Identify which cell holds the provided text, then report its [X, Y] central coordinate. 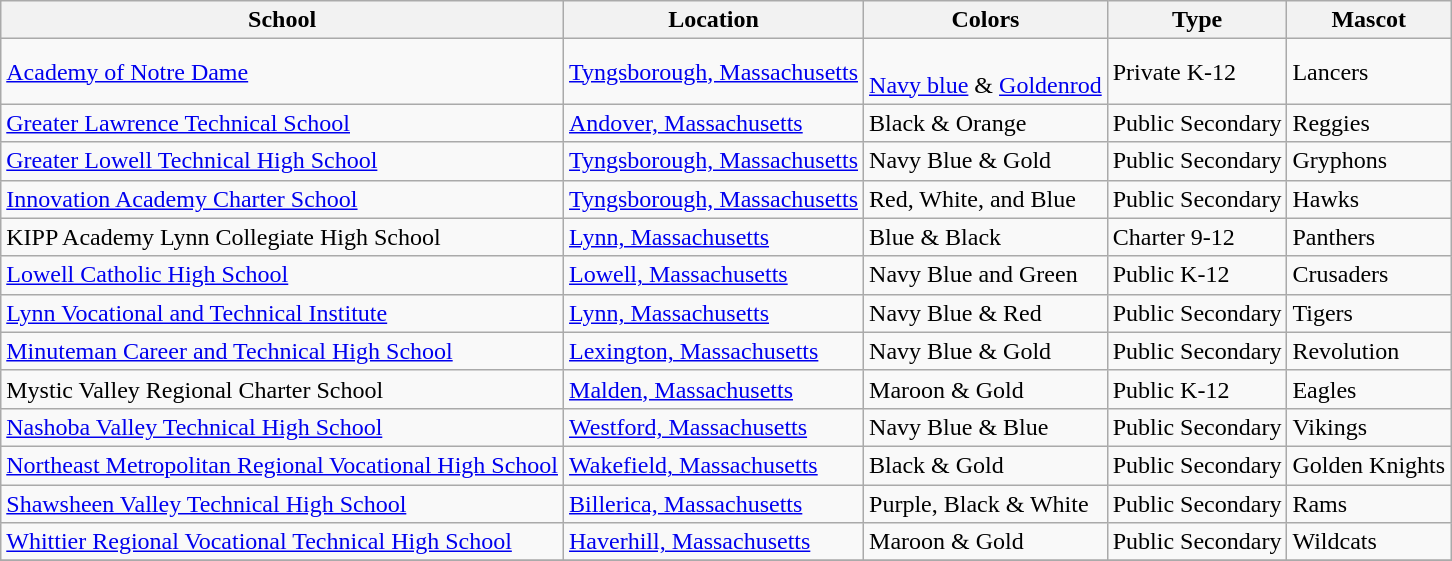
Wildcats [1369, 542]
Location [714, 20]
Gryphons [1369, 161]
Purple, Black & White [986, 503]
Navy blue & Goldenrod [986, 72]
Private K-12 [1197, 72]
Panthers [1369, 237]
Westford, Massachusetts [714, 427]
Minuteman Career and Technical High School [282, 351]
Black & Orange [986, 123]
Billerica, Massachusetts [714, 503]
Blue & Black [986, 237]
Type [1197, 20]
Black & Gold [986, 465]
Revolution [1369, 351]
Mystic Valley Regional Charter School [282, 389]
Shawsheen Valley Technical High School [282, 503]
Northeast Metropolitan Regional Vocational High School [282, 465]
Haverhill, Massachusetts [714, 542]
Malden, Massachusetts [714, 389]
Lancers [1369, 72]
Lynn Vocational and Technical Institute [282, 313]
Innovation Academy Charter School [282, 199]
Golden Knights [1369, 465]
Nashoba Valley Technical High School [282, 427]
Hawks [1369, 199]
KIPP Academy Lynn Collegiate High School [282, 237]
Lowell Catholic High School [282, 275]
Navy Blue and Green [986, 275]
Greater Lawrence Technical School [282, 123]
Whittier Regional Vocational Technical High School [282, 542]
Andover, Massachusetts [714, 123]
Rams [1369, 503]
Academy of Notre Dame [282, 72]
Wakefield, Massachusetts [714, 465]
Charter 9-12 [1197, 237]
Tigers [1369, 313]
Red, White, and Blue [986, 199]
Lexington, Massachusetts [714, 351]
Greater Lowell Technical High School [282, 161]
Eagles [1369, 389]
Navy Blue & Blue [986, 427]
School [282, 20]
Mascot [1369, 20]
Colors [986, 20]
Reggies [1369, 123]
Vikings [1369, 427]
Navy Blue & Red [986, 313]
Lowell, Massachusetts [714, 275]
Crusaders [1369, 275]
